Return (x, y) of the center of cell containing provided text 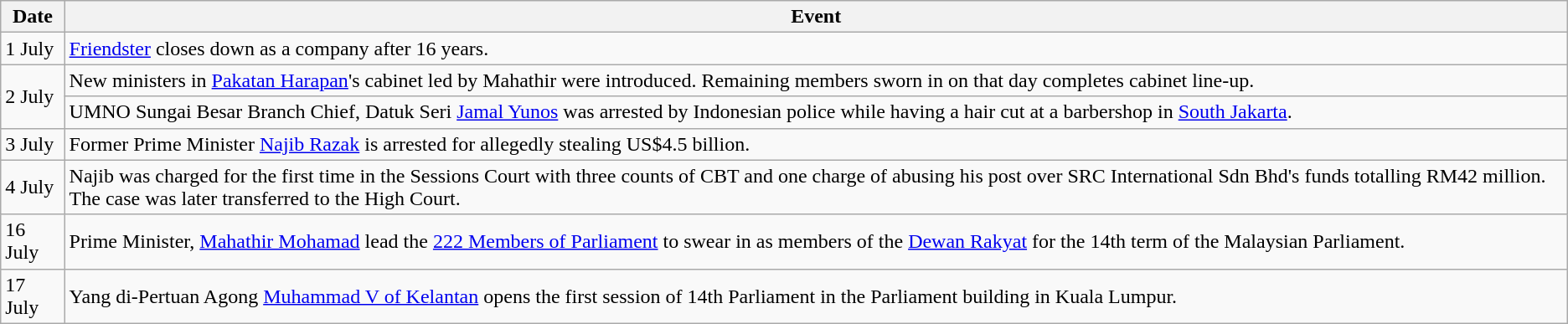
Date (33, 17)
Former Prime Minister Najib Razak is arrested for allegedly stealing US$4.5 billion. (816, 144)
1 July (33, 49)
UMNO Sungai Besar Branch Chief, Datuk Seri Jamal Yunos was arrested by Indonesian police while having a hair cut at a barbershop in South Jakarta. (816, 112)
4 July (33, 188)
Friendster closes down as a company after 16 years. (816, 49)
Event (816, 17)
2 July (33, 96)
New ministers in Pakatan Harapan's cabinet led by Mahathir were introduced. Remaining members sworn in on that day completes cabinet line-up. (816, 80)
3 July (33, 144)
17 July (33, 296)
16 July (33, 241)
Yang di-Pertuan Agong Muhammad V of Kelantan opens the first session of 14th Parliament in the Parliament building in Kuala Lumpur. (816, 296)
